Pinpoint the cell where the given text exists, returning its [x, y] midpoint coordinate. 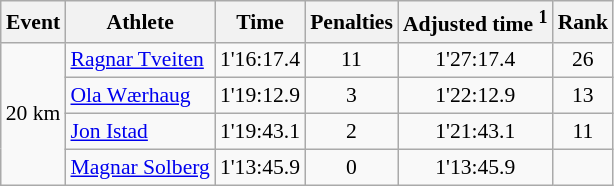
Event [34, 22]
Jon Istad [140, 132]
1'19:12.9 [260, 96]
Penalties [352, 22]
Time [260, 22]
2 [352, 132]
1'21:43.1 [476, 132]
Adjusted time 1 [476, 22]
1'27:17.4 [476, 60]
Rank [584, 22]
3 [352, 96]
0 [352, 167]
Ragnar Tveiten [140, 60]
1'19:43.1 [260, 132]
1'22:12.9 [476, 96]
26 [584, 60]
1'16:17.4 [260, 60]
Ola Wærhaug [140, 96]
Magnar Solberg [140, 167]
20 km [34, 113]
13 [584, 96]
Athlete [140, 22]
